For the text-containing cell, return its midpoint in (X, Y) coordinate format. 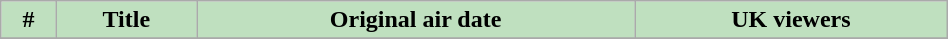
UK viewers (792, 20)
# (28, 20)
Title (126, 20)
Original air date (416, 20)
